Identify which cell holds the provided text, then report its (X, Y) central coordinate. 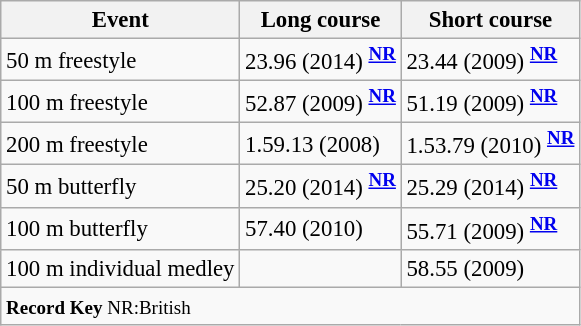
1.53.79 (2010) NR (490, 144)
200 m freestyle (120, 144)
57.40 (2010) (320, 228)
50 m freestyle (120, 60)
51.19 (2009) NR (490, 102)
Long course (320, 20)
23.96 (2014) NR (320, 60)
52.87 (2009) NR (320, 102)
25.20 (2014) NR (320, 186)
25.29 (2014) NR (490, 186)
23.44 (2009) NR (490, 60)
58.55 (2009) (490, 268)
Record Key NR:British (290, 306)
50 m butterfly (120, 186)
Short course (490, 20)
1.59.13 (2008) (320, 144)
Event (120, 20)
100 m individual medley (120, 268)
100 m freestyle (120, 102)
55.71 (2009) NR (490, 228)
100 m butterfly (120, 228)
